Capture the cell that displays the provided text and extract its [X, Y] central coordinate. 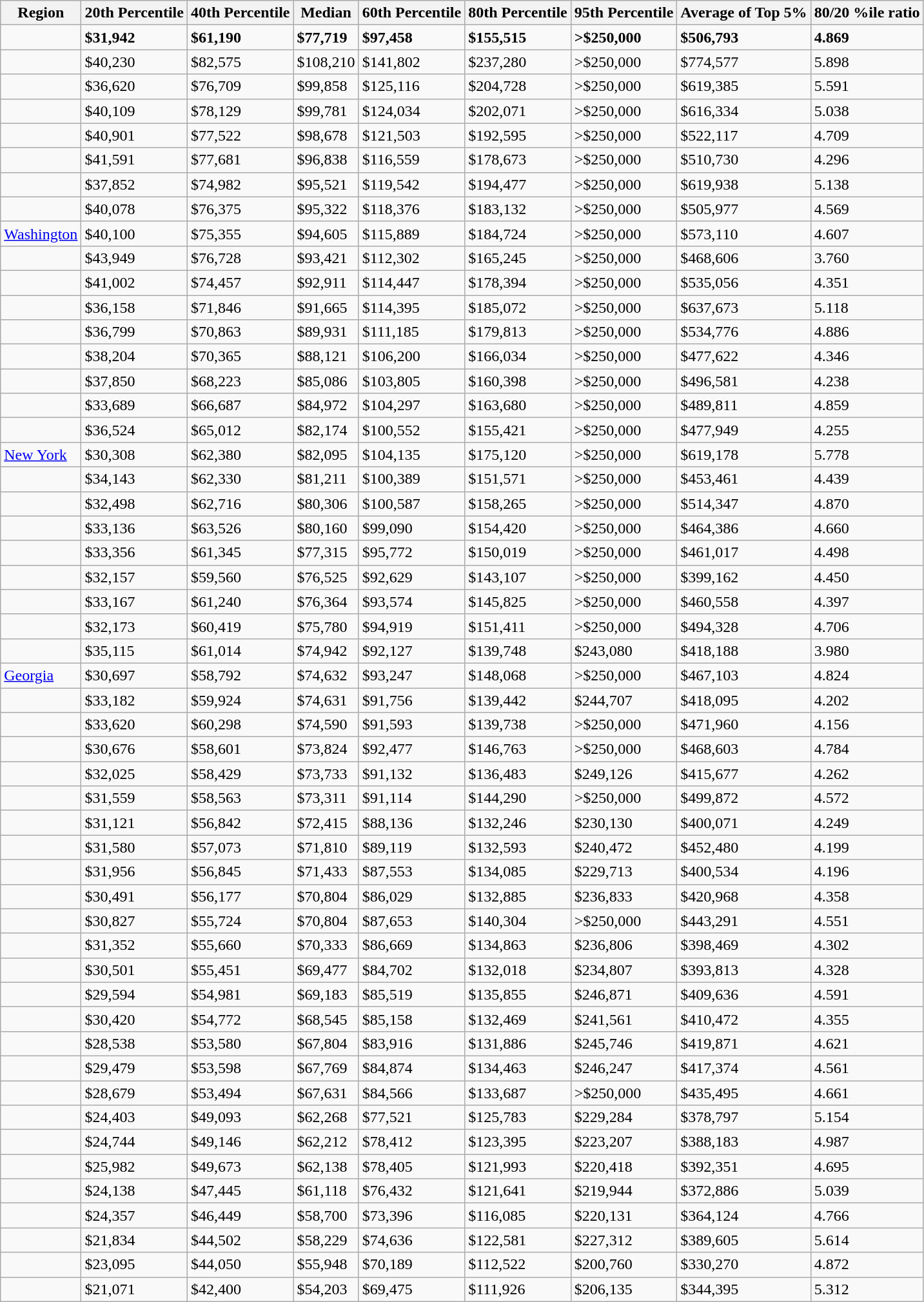
$418,095 [744, 700]
$122,581 [518, 1240]
$88,136 [411, 823]
$372,886 [744, 1191]
$166,034 [518, 357]
$21,834 [134, 1240]
$58,792 [240, 675]
4.766 [867, 1216]
$76,709 [240, 86]
$477,622 [744, 357]
$179,813 [518, 332]
$61,240 [240, 602]
$23,095 [134, 1265]
$57,073 [240, 847]
$95,521 [326, 184]
$84,566 [411, 1093]
$55,660 [240, 945]
$200,760 [624, 1265]
4.987 [867, 1142]
$54,981 [240, 994]
$74,982 [240, 184]
$121,503 [411, 135]
$28,679 [134, 1093]
$92,629 [411, 577]
$31,121 [134, 823]
$145,825 [518, 602]
$99,090 [411, 528]
$74,457 [240, 282]
$76,525 [326, 577]
$60,298 [240, 725]
$21,071 [134, 1289]
Washington [41, 233]
4.572 [867, 798]
$53,580 [240, 1043]
$124,034 [411, 111]
4.621 [867, 1043]
$36,524 [134, 430]
$249,126 [624, 774]
4.156 [867, 725]
$68,545 [326, 1019]
$151,571 [518, 479]
$229,713 [624, 872]
4.591 [867, 994]
$496,581 [744, 381]
$240,472 [624, 847]
$194,477 [518, 184]
3.760 [867, 258]
$100,552 [411, 430]
$220,418 [624, 1167]
$70,863 [240, 332]
$175,120 [518, 455]
4.784 [867, 749]
$82,575 [240, 62]
$58,563 [240, 798]
$91,756 [411, 700]
$143,107 [518, 577]
$30,501 [134, 970]
$103,805 [411, 381]
$34,143 [134, 479]
$71,846 [240, 308]
5.154 [867, 1118]
$133,687 [518, 1093]
4.262 [867, 774]
$123,395 [518, 1142]
3.980 [867, 651]
$119,542 [411, 184]
$393,813 [744, 970]
$29,594 [134, 994]
$95,772 [411, 553]
4.202 [867, 700]
4.249 [867, 823]
80th Percentile [518, 13]
$73,311 [326, 798]
$95,322 [326, 209]
$619,385 [744, 86]
$74,631 [326, 700]
4.358 [867, 896]
$241,561 [624, 1019]
$84,972 [326, 406]
$453,461 [744, 479]
$74,636 [411, 1240]
$392,351 [744, 1167]
4.824 [867, 675]
$35,115 [134, 651]
$534,776 [744, 332]
$410,472 [744, 1019]
4.328 [867, 970]
$36,799 [134, 332]
$132,469 [518, 1019]
$151,411 [518, 626]
$92,911 [326, 282]
$76,364 [326, 602]
$471,960 [744, 725]
$139,442 [518, 700]
4.255 [867, 430]
$37,850 [134, 381]
4.870 [867, 504]
New York [41, 455]
$417,374 [744, 1068]
$91,593 [411, 725]
$74,590 [326, 725]
$28,538 [134, 1043]
4.660 [867, 528]
$121,641 [518, 1191]
$514,347 [744, 504]
$70,365 [240, 357]
$140,304 [518, 921]
$70,189 [411, 1265]
$573,110 [744, 233]
Median [326, 13]
$245,746 [624, 1043]
$24,357 [134, 1216]
$54,203 [326, 1289]
$89,931 [326, 332]
$139,748 [518, 651]
$230,130 [624, 823]
$73,396 [411, 1216]
5.038 [867, 111]
$229,284 [624, 1118]
$31,942 [134, 37]
$80,160 [326, 528]
$234,807 [624, 970]
$116,085 [518, 1216]
$388,183 [744, 1142]
4.551 [867, 921]
95th Percentile [624, 13]
$77,521 [411, 1118]
$460,558 [744, 602]
4.886 [867, 332]
$132,018 [518, 970]
$399,162 [744, 577]
$30,827 [134, 921]
$67,769 [326, 1068]
$24,138 [134, 1191]
$61,118 [326, 1191]
$55,451 [240, 970]
$219,944 [624, 1191]
$58,700 [326, 1216]
20th Percentile [134, 13]
$75,780 [326, 626]
$220,131 [624, 1216]
4.869 [867, 37]
$44,502 [240, 1240]
$93,574 [411, 602]
$40,100 [134, 233]
$132,593 [518, 847]
4.569 [867, 209]
80/20 %ile ratio [867, 13]
$139,738 [518, 725]
$30,676 [134, 749]
$66,687 [240, 406]
$54,772 [240, 1019]
$499,872 [744, 798]
$489,811 [744, 406]
$31,352 [134, 945]
$30,697 [134, 675]
$61,014 [240, 651]
$58,429 [240, 774]
$40,901 [134, 135]
4.661 [867, 1093]
$93,421 [326, 258]
$33,356 [134, 553]
$59,560 [240, 577]
$125,116 [411, 86]
$135,855 [518, 994]
$202,071 [518, 111]
$62,268 [326, 1118]
$330,270 [744, 1265]
$114,395 [411, 308]
4.872 [867, 1265]
$31,956 [134, 872]
$93,247 [411, 675]
$56,845 [240, 872]
$106,200 [411, 357]
$83,916 [411, 1043]
$155,515 [518, 37]
$53,494 [240, 1093]
$62,138 [326, 1167]
$71,810 [326, 847]
$398,469 [744, 945]
$31,559 [134, 798]
5.039 [867, 1191]
$68,223 [240, 381]
$125,783 [518, 1118]
$92,127 [411, 651]
$60,419 [240, 626]
$477,949 [744, 430]
$33,620 [134, 725]
4.296 [867, 160]
$464,386 [744, 528]
$96,838 [326, 160]
$24,744 [134, 1142]
$118,376 [411, 209]
$505,977 [744, 209]
$91,132 [411, 774]
$100,389 [411, 479]
$131,886 [518, 1043]
$344,395 [744, 1289]
$78,412 [411, 1142]
5.898 [867, 62]
$443,291 [744, 921]
$141,802 [411, 62]
$115,889 [411, 233]
$420,968 [744, 896]
$69,477 [326, 970]
$41,002 [134, 282]
$364,124 [744, 1216]
$76,432 [411, 1191]
$154,420 [518, 528]
$56,842 [240, 823]
$49,673 [240, 1167]
$87,653 [411, 921]
$98,678 [326, 135]
$47,445 [240, 1191]
$114,447 [411, 282]
$510,730 [744, 160]
$80,306 [326, 504]
$49,093 [240, 1118]
$637,673 [744, 308]
$144,290 [518, 798]
$400,534 [744, 872]
$112,522 [518, 1265]
$25,982 [134, 1167]
5.138 [867, 184]
$223,207 [624, 1142]
$91,665 [326, 308]
$389,605 [744, 1240]
$29,479 [134, 1068]
$619,178 [744, 455]
$435,495 [744, 1093]
$155,421 [518, 430]
$132,246 [518, 823]
$86,669 [411, 945]
$92,477 [411, 749]
5.312 [867, 1289]
$32,157 [134, 577]
$204,728 [518, 86]
4.859 [867, 406]
$494,328 [744, 626]
$237,280 [518, 62]
$82,174 [326, 430]
4.709 [867, 135]
$58,601 [240, 749]
$33,136 [134, 528]
$31,580 [134, 847]
$33,167 [134, 602]
4.498 [867, 553]
$461,017 [744, 553]
$246,871 [624, 994]
5.778 [867, 455]
$43,949 [134, 258]
$88,121 [326, 357]
$136,483 [518, 774]
40th Percentile [240, 13]
$111,926 [518, 1289]
$67,631 [326, 1093]
$67,804 [326, 1043]
$419,871 [744, 1043]
5.614 [867, 1240]
4.302 [867, 945]
$73,824 [326, 749]
$112,302 [411, 258]
Region [41, 13]
$108,210 [326, 62]
$104,297 [411, 406]
4.561 [867, 1068]
$62,380 [240, 455]
$75,355 [240, 233]
$76,728 [240, 258]
$85,158 [411, 1019]
$243,080 [624, 651]
$36,620 [134, 86]
$535,056 [744, 282]
$178,673 [518, 160]
$134,085 [518, 872]
$49,146 [240, 1142]
$111,185 [411, 332]
4.706 [867, 626]
$86,029 [411, 896]
$77,315 [326, 553]
$132,885 [518, 896]
$774,577 [744, 62]
$33,689 [134, 406]
$32,025 [134, 774]
$506,793 [744, 37]
$158,265 [518, 504]
4.196 [867, 872]
$32,498 [134, 504]
$33,182 [134, 700]
$71,433 [326, 872]
$77,522 [240, 135]
$468,606 [744, 258]
$30,420 [134, 1019]
$616,334 [744, 111]
$116,559 [411, 160]
$619,938 [744, 184]
5.118 [867, 308]
$74,942 [326, 651]
4.199 [867, 847]
$58,229 [326, 1240]
$65,012 [240, 430]
$76,375 [240, 209]
$59,924 [240, 700]
$24,403 [134, 1118]
$192,595 [518, 135]
$99,858 [326, 86]
$36,158 [134, 308]
Georgia [41, 675]
$400,071 [744, 823]
$74,632 [326, 675]
$91,114 [411, 798]
$62,212 [326, 1142]
$246,247 [624, 1068]
$46,449 [240, 1216]
$77,719 [326, 37]
$56,177 [240, 896]
$467,103 [744, 675]
$85,519 [411, 994]
$61,345 [240, 553]
$53,598 [240, 1068]
$84,702 [411, 970]
$55,948 [326, 1265]
$55,724 [240, 921]
$227,312 [624, 1240]
4.346 [867, 357]
$206,135 [624, 1289]
$183,132 [518, 209]
$100,587 [411, 504]
$40,078 [134, 209]
$134,863 [518, 945]
$62,330 [240, 479]
$40,109 [134, 111]
$178,394 [518, 282]
$84,874 [411, 1068]
4.355 [867, 1019]
$94,919 [411, 626]
$99,781 [326, 111]
$160,398 [518, 381]
$184,724 [518, 233]
4.607 [867, 233]
$42,400 [240, 1289]
4.695 [867, 1167]
$94,605 [326, 233]
$89,119 [411, 847]
$409,636 [744, 994]
$30,308 [134, 455]
$72,415 [326, 823]
$70,333 [326, 945]
$37,852 [134, 184]
5.591 [867, 86]
$104,135 [411, 455]
$62,716 [240, 504]
$69,183 [326, 994]
4.450 [867, 577]
$452,480 [744, 847]
$87,553 [411, 872]
$148,068 [518, 675]
$38,204 [134, 357]
$418,188 [744, 651]
$468,603 [744, 749]
4.351 [867, 282]
4.397 [867, 602]
4.238 [867, 381]
$236,806 [624, 945]
4.439 [867, 479]
$97,458 [411, 37]
$30,491 [134, 896]
$73,733 [326, 774]
$244,707 [624, 700]
$41,591 [134, 160]
$378,797 [744, 1118]
$163,680 [518, 406]
$78,405 [411, 1167]
$121,993 [518, 1167]
$81,211 [326, 479]
$134,463 [518, 1068]
$44,050 [240, 1265]
Average of Top 5% [744, 13]
$146,763 [518, 749]
$77,681 [240, 160]
$32,173 [134, 626]
$61,190 [240, 37]
$78,129 [240, 111]
$415,677 [744, 774]
60th Percentile [411, 13]
$40,230 [134, 62]
$85,086 [326, 381]
$236,833 [624, 896]
$522,117 [744, 135]
$82,095 [326, 455]
$63,526 [240, 528]
$150,019 [518, 553]
$185,072 [518, 308]
$165,245 [518, 258]
$69,475 [411, 1289]
